Scan for the cell matching the given text and deliver its [X, Y] coordinate at center. 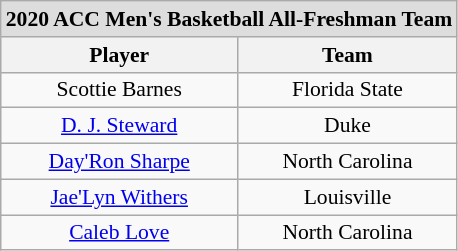
Duke [348, 126]
Player [120, 55]
Scottie Barnes [120, 90]
D. J. Steward [120, 126]
2020 ACC Men's Basketball All-Freshman Team [229, 19]
Caleb Love [120, 233]
Florida State [348, 90]
Team [348, 55]
Jae'Lyn Withers [120, 197]
Day'Ron Sharpe [120, 162]
Louisville [348, 197]
